Determine the [x, y] coordinate at the center of the cell enclosing the given text.  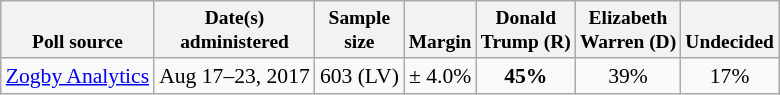
ElizabethWarren (D) [628, 30]
Aug 17–23, 2017 [234, 76]
17% [730, 76]
Poll source [78, 30]
Undecided [730, 30]
Margin [440, 30]
45% [526, 76]
39% [628, 76]
DonaldTrump (R) [526, 30]
± 4.0% [440, 76]
Zogby Analytics [78, 76]
Samplesize [360, 30]
603 (LV) [360, 76]
Date(s)administered [234, 30]
